Locate the cell with the specified text and output its (X, Y) center coordinate. 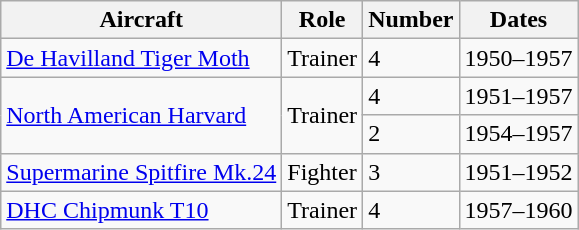
Supermarine Spitfire Mk.24 (142, 172)
North American Harvard (142, 115)
Role (322, 20)
De Havilland Tiger Moth (142, 58)
Fighter (322, 172)
1950–1957 (518, 58)
2 (411, 134)
Number (411, 20)
1951–1952 (518, 172)
DHC Chipmunk T10 (142, 210)
1951–1957 (518, 96)
Dates (518, 20)
1957–1960 (518, 210)
3 (411, 172)
1954–1957 (518, 134)
Aircraft (142, 20)
